Return [x, y] of the center of cell containing provided text 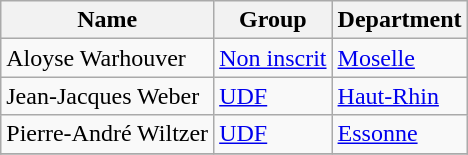
Non inscrit [273, 58]
Jean-Jacques Weber [108, 96]
Aloyse Warhouver [108, 58]
Essonne [400, 134]
Group [273, 20]
Pierre-André Wiltzer [108, 134]
Department [400, 20]
Haut-Rhin [400, 96]
Name [108, 20]
Moselle [400, 58]
